Search for the cell housing the specified text and yield its [X, Y] center coordinate. 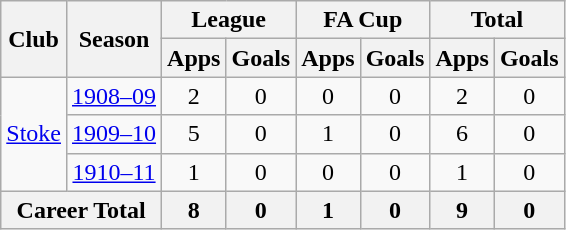
9 [462, 210]
Season [114, 39]
5 [194, 134]
Club [34, 39]
6 [462, 134]
FA Cup [363, 20]
Stoke [34, 134]
League [229, 20]
1908–09 [114, 96]
Total [497, 20]
Career Total [82, 210]
1910–11 [114, 172]
1909–10 [114, 134]
8 [194, 210]
